Pinpoint the cell where the given text exists, returning its (x, y) midpoint coordinate. 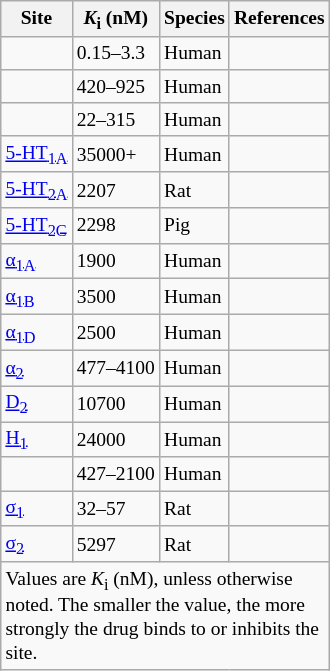
427–2100 (116, 474)
0.15–3.3 (116, 52)
2500 (116, 333)
α1D (36, 333)
477–4100 (116, 368)
2298 (116, 226)
H1 (36, 440)
32–57 (116, 509)
α1B (36, 297)
Pig (194, 226)
22–315 (116, 120)
2207 (116, 190)
5-HT1A (36, 154)
24000 (116, 440)
3500 (116, 297)
References (279, 19)
5297 (116, 544)
σ2 (36, 544)
Species (194, 19)
α1A (36, 261)
α2 (36, 368)
420–925 (116, 86)
5-HT2C (36, 226)
5-HT2A (36, 190)
35000+ (116, 154)
Values are Ki (nM), unless otherwise noted. The smaller the value, the more strongly the drug binds to or inhibits the site. (166, 616)
10700 (116, 404)
Ki (nM) (116, 19)
1900 (116, 261)
Site (36, 19)
σ1 (36, 509)
D2 (36, 404)
